For the text-containing cell, return its midpoint in [x, y] coordinate format. 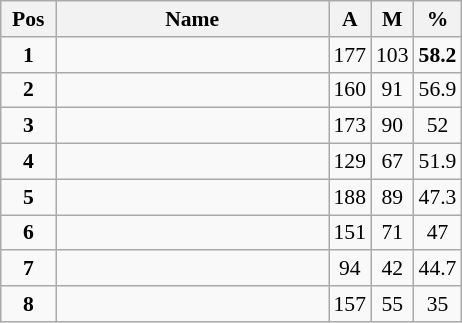
44.7 [438, 269]
51.9 [438, 162]
55 [392, 304]
7 [28, 269]
5 [28, 197]
A [350, 19]
56.9 [438, 90]
2 [28, 90]
173 [350, 126]
129 [350, 162]
8 [28, 304]
71 [392, 233]
67 [392, 162]
M [392, 19]
% [438, 19]
Pos [28, 19]
160 [350, 90]
58.2 [438, 55]
42 [392, 269]
Name [192, 19]
103 [392, 55]
89 [392, 197]
4 [28, 162]
52 [438, 126]
94 [350, 269]
177 [350, 55]
157 [350, 304]
47.3 [438, 197]
188 [350, 197]
3 [28, 126]
91 [392, 90]
151 [350, 233]
6 [28, 233]
47 [438, 233]
90 [392, 126]
35 [438, 304]
1 [28, 55]
